Return the (X, Y) coordinate for the center point of the cell that contains the specified text.  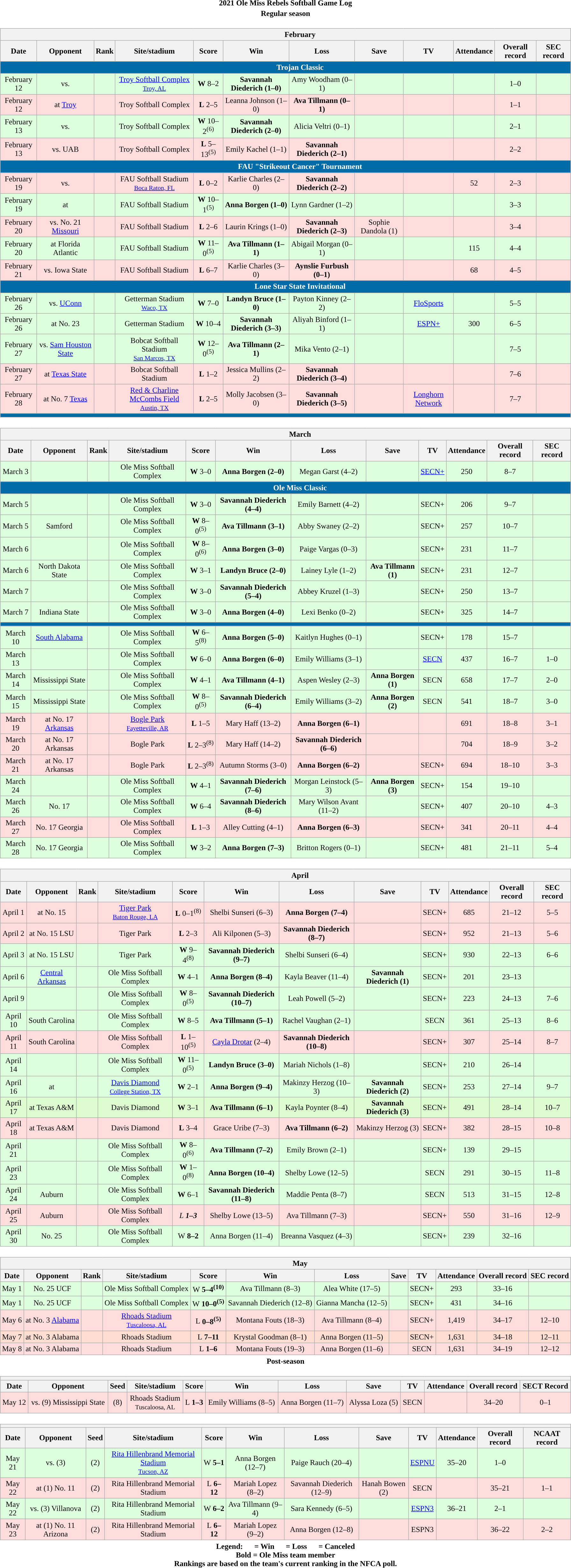
4–3 (552, 806)
Gianna Mancha (12–5) (352, 1303)
12–10 (550, 1320)
293 (456, 1289)
NCAAT record (547, 1438)
No. 17 (59, 806)
3–1 (552, 724)
14–7 (510, 612)
W 10–2(6) (208, 127)
Savannah Diederich (8–6) (253, 806)
206 (466, 504)
Makinzy Herzog (10–3) (316, 1086)
382 (469, 1128)
691 (466, 724)
Mariah Lopez (9–2) (255, 1529)
L 5–13(5) (208, 149)
17–7 (510, 680)
vs. UConn (66, 303)
685 (469, 912)
No. 25 (52, 1236)
Anna Borgen (12–7) (255, 1463)
Abby Swaney (2–2) (329, 526)
Savannah Diederich (3–4) (322, 374)
Getterman StadiumWaco, TX (154, 303)
Ava Tillmann (6–1) (242, 1107)
407 (466, 806)
7–7 (515, 399)
Anna Borgen (5–0) (253, 638)
Abbey Kruzel (1–3) (329, 591)
Savannah Diederich (5–4) (253, 591)
12–12 (550, 1349)
21–13 (512, 933)
930 (469, 955)
Samford (59, 526)
Davis DiamondCollege Station, TX (135, 1086)
Kaitlyn Hughes (0–1) (329, 638)
21–11 (510, 848)
30–15 (512, 1173)
68 (474, 270)
239 (469, 1236)
Savannah Diederich (1) (387, 977)
26–14 (512, 1065)
Landyn Bruce (1–0) (256, 303)
0–1 (546, 1403)
31–15 (512, 1195)
March (285, 434)
513 (469, 1195)
Anna Borgen (1) (393, 680)
Mariah Lopez (8–2) (255, 1488)
27–14 (512, 1086)
W 3–2 (201, 848)
W 9–4(8) (188, 955)
Sara Kennedy (6–5) (322, 1508)
7–5 (515, 349)
253 (469, 1086)
Anna Borgen (7–3) (253, 848)
May 23 (13, 1529)
Alea White (17–5) (352, 1289)
Morgan Leinstock (5–3) (329, 785)
Central Arkansas (52, 977)
Longhorn Network (428, 399)
28–15 (512, 1128)
Laurin Krings (1–0) (256, 226)
2–3 (515, 183)
W 10–1(5) (208, 205)
March 10 (16, 638)
Ava Tillmann (2–1) (256, 349)
Lone Star State Invitational (285, 287)
Payton Kinney (2–2) (322, 303)
Savannah Diederich (2–2) (322, 183)
Aspen Wesley (2–3) (329, 680)
March 14 (16, 680)
May 12 (14, 1403)
Savannah Diederich (1–0) (256, 84)
Anna Borgen (3–0) (253, 549)
Savannah Diederich (3) (387, 1107)
April 21 (13, 1150)
Kayla Poynter (8–4) (316, 1107)
Makinzy Herzog (3) (387, 1128)
Troy Softball ComplexTroy, AL (154, 84)
19–10 (510, 785)
May (285, 1263)
12–8 (553, 1195)
Lainey Lyle (1–2) (329, 571)
22–13 (512, 955)
24–13 (512, 999)
Red & Charline McCombs FieldAustin, TX (154, 399)
Emily Williams (3–2) (329, 702)
437 (466, 659)
11–7 (510, 549)
Amy Woodham (0–1) (322, 84)
at (1) No. 11 Arizona (55, 1529)
12–7 (510, 571)
13–7 (510, 591)
15–7 (510, 638)
March 15 (16, 702)
Alyssa Loza (5) (373, 1403)
18–8 (510, 724)
L 1–5 (201, 724)
North Dakota State (59, 571)
115 (474, 248)
Savannah Diederich (9–7) (242, 955)
Anna Borgen (6–0) (253, 659)
W 6–1 (188, 1195)
1,419 (456, 1320)
Emily Barnett (4–2) (329, 504)
vs. (3) Villanova (55, 1508)
vs. Iowa State (66, 270)
Rachel Vaughan (2–1) (316, 1020)
Mary Haff (14–2) (253, 744)
Breanna Vasquez (4–3) (316, 1236)
34–17 (503, 1320)
Emily Williams (3–1) (329, 659)
Anna Borgen (11–5) (352, 1337)
3–4 (515, 226)
Savannah Diederich (2–1) (322, 149)
April 2 (13, 933)
Ava Tillmann (1–1) (256, 248)
Ava Tillmann (6–2) (316, 1128)
Anna Borgen (3) (393, 785)
Emily Williams (8–5) (242, 1403)
April 11 (13, 1042)
Hanah Bowen (2) (384, 1488)
35–21 (500, 1488)
Paige Rauch (20–4) (322, 1463)
Mary Wilson Avant (11–2) (329, 806)
April 14 (13, 1065)
Bobcat Softball StadiumSan Marcos, TX (154, 349)
W 5–4(10) (208, 1289)
Anna Borgen (2–0) (253, 471)
18–10 (510, 765)
L 1–10(5) (188, 1042)
at (1) No. 11 (55, 1488)
361 (469, 1020)
Sophie Dandola (1) (379, 226)
April 6 (13, 977)
12–9 (553, 1215)
Mary Haff (13–2) (253, 724)
Anna Borgen (11–4) (242, 1236)
Savannah Diederich (3–3) (256, 324)
April (285, 875)
Getterman Stadium (154, 324)
23–13 (512, 977)
Ava Tillmann (4–1) (253, 680)
Shelbi Sunseri (6–3) (242, 912)
February 28 (18, 399)
Montana Fouts (18–3) (270, 1320)
ESPNU (423, 1463)
W 6–0 (201, 659)
Britton Rogers (0–1) (329, 848)
Shelby Lowe (13–5) (242, 1215)
W 5–1 (214, 1463)
Ava Tillmann (5–1) (242, 1020)
L 2–6 (208, 226)
March 24 (16, 785)
March 26 (16, 806)
April 1 (13, 912)
Ava Tillmann (0–1) (322, 105)
Anna Borgen (2) (393, 702)
20–11 (510, 827)
658 (466, 680)
Montana Fouts (19–3) (270, 1349)
April 9 (13, 999)
Savannah Diederich (10–7) (242, 999)
Savannah Diederich (4–4) (253, 504)
5–4 (552, 848)
L 0–8(5) (208, 1320)
FloSports (428, 303)
35–20 (457, 1463)
April 18 (13, 1128)
Anna Borgen (8–4) (242, 977)
Landyn Bruce (2–0) (253, 571)
February (285, 34)
Savannah Diederich (6–4) (253, 702)
vs. UAB (66, 149)
Leah Powell (5–2) (316, 999)
Savannah Diederich (2–3) (322, 226)
4–5 (515, 270)
March 19 (16, 724)
W 6–5(8) (201, 638)
36–21 (457, 1508)
Anna Borgen (9–4) (242, 1086)
Anna Borgen (10–4) (242, 1173)
at Florida Atlantic (66, 248)
Shelby Lowe (12–5) (316, 1173)
11–8 (553, 1173)
Bobcat Softball Stadium (154, 374)
Krystal Goodman (8–1) (270, 1337)
36–22 (500, 1529)
704 (466, 744)
March 20 (16, 744)
March 3 (16, 471)
March 28 (16, 848)
L 7–11 (208, 1337)
W 12–0(5) (208, 349)
Savannah Diederich (11–8) (242, 1195)
16–7 (510, 659)
33–16 (503, 1289)
Trojan Classic (285, 67)
10–8 (553, 1128)
18–7 (510, 702)
Ava Tillmann (8–4) (352, 1320)
Ava Tillmann (8–3) (270, 1289)
325 (466, 612)
May 6 (12, 1320)
Ava Tillmann (3–1) (253, 526)
154 (466, 785)
W 1–0(8) (188, 1173)
2–0 (552, 680)
31–16 (512, 1215)
Savannah Diederich (2) (387, 1086)
300 (474, 324)
May 8 (12, 1349)
Ali Kilponen (5–3) (242, 933)
541 (466, 702)
April 30 (13, 1236)
34–19 (503, 1349)
March 27 (16, 827)
210 (469, 1065)
431 (456, 1303)
6–5 (515, 324)
W 10–4 (208, 324)
Anna Borgen (1–0) (256, 205)
Leanna Johnson (1–0) (256, 105)
Emily Kachel (1–1) (256, 149)
W 6–2 (214, 1508)
6–6 (553, 955)
25–14 (512, 1042)
Rita Hillenbrand Memorial StadiumTucson, AZ (153, 1463)
Anna Borgen (12–8) (322, 1529)
W 10–0(5) (208, 1303)
Karlie Charles (3–0) (256, 270)
March 13 (16, 659)
Tiger ParkBaton Rouge, LA (135, 912)
L 0–2 (208, 183)
L 6–7 (208, 270)
Anna Borgen (6–1) (329, 724)
32–16 (512, 1236)
291 (469, 1173)
Karlie Charles (2–0) (256, 183)
Megan Garst (4–2) (329, 471)
W 2–1 (188, 1086)
L 1–2 (208, 374)
South Alabama (59, 638)
Savannah Diederich (7–6) (253, 785)
Savannah Diederich (8–7) (316, 933)
Anna Borgen (7–4) (316, 912)
Ole Miss Classic (285, 488)
Maddie Penta (8–7) (316, 1195)
April 25 (13, 1215)
Anna Borgen (6–3) (329, 827)
Ava Tillmann (9–4) (255, 1508)
FAU "Strikeout Cancer" Tournament (285, 167)
Indiana State (59, 612)
ESPN+ (428, 324)
18–9 (510, 744)
Savannah Diederich (3–5) (322, 399)
April 23 (13, 1173)
Ava Tillmann (7–3) (316, 1215)
952 (469, 933)
April 17 (13, 1107)
29–15 (512, 1150)
May 7 (12, 1337)
Autumn Storms (3–0) (253, 765)
178 (466, 638)
3–2 (552, 744)
3–0 (552, 702)
L 2–3 (188, 933)
Alicia Veltri (0–1) (322, 127)
25–13 (512, 1020)
139 (469, 1150)
Savannah Diederich (2–0) (256, 127)
52 (474, 183)
Aynslie Furbush (0–1) (322, 270)
Anna Borgen (11–7) (312, 1403)
Mika Vento (2–1) (322, 349)
307 (469, 1042)
Alley Cutting (4–1) (253, 827)
Bogle ParkFayetteville, AR (148, 724)
vs. Sam Houston State (66, 349)
481 (466, 848)
W 7–0 (208, 303)
Kayla Beaver (11–4) (316, 977)
Ava Tillmann (7–2) (242, 1150)
8–6 (553, 1020)
21–12 (512, 912)
Ava Tillmann (1) (393, 571)
vs. No. 21 Missouri (66, 226)
694 (466, 765)
February 21 (18, 270)
223 (469, 999)
Landyn Bruce (3–0) (242, 1065)
Anna Borgen (11–6) (352, 1349)
341 (466, 827)
April 10 (13, 1020)
34–18 (503, 1337)
34–20 (493, 1403)
34–16 (503, 1303)
May 21 (13, 1463)
Jessica Mullins (2–2) (256, 374)
Paige Vargas (0–3) (329, 549)
vs. (9) Mississippi State (68, 1403)
28–14 (512, 1107)
5–6 (553, 933)
(8) (117, 1403)
W 6–4 (201, 806)
12–11 (550, 1337)
L 0–1(8) (188, 912)
at Troy (66, 105)
Shelbi Sunseri (6–4) (316, 955)
SECT Record (546, 1386)
257 (466, 526)
March 21 (16, 765)
Mariah Nichols (1–8) (316, 1065)
Lynn Gardner (1–2) (322, 205)
at Texas State (66, 374)
Anna Borgen (6–2) (329, 765)
April 24 (13, 1195)
Savannah Diederich (12–9) (322, 1488)
at No. 23 (66, 324)
Anna Borgen (4–0) (253, 612)
Cayla Drotar (2–4) (242, 1042)
20–10 (510, 806)
550 (469, 1215)
Molly Jacobsen (3–0) (256, 399)
Lexi Benko (0–2) (329, 612)
FAU Softball StadiumBoca Raton, FL (154, 183)
Savannah Diederich (10–8) (316, 1042)
April 16 (13, 1086)
Abigail Morgan (0–1) (322, 248)
491 (469, 1107)
Emily Brown (2–1) (316, 1150)
Grace Uribe (7–3) (242, 1128)
Savannah Diederich (12–8) (270, 1303)
at No. 15 (52, 912)
vs. (3) (55, 1463)
Aliyah Binford (1–1) (322, 324)
L 1–6 (208, 1349)
W 8–5 (188, 1020)
at No. 7 Texas (66, 399)
April 3 (13, 955)
201 (469, 977)
Savannah Diederich (6–6) (329, 744)
L 3–4 (188, 1128)
